Determine the (X, Y) coordinate at the center of the cell enclosing the given text.  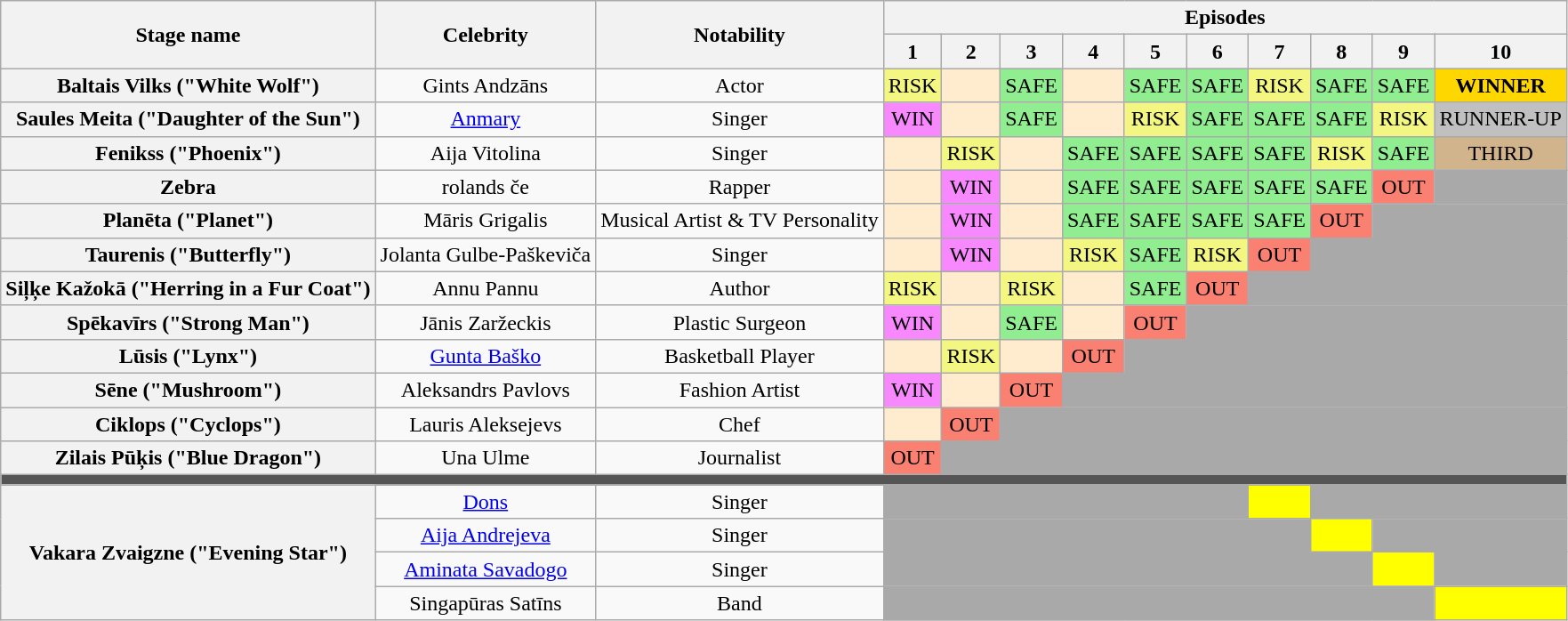
Rapper (740, 187)
4 (1093, 52)
Vakara Zvaigzne ("Evening Star") (189, 552)
Zebra (189, 187)
Band (740, 603)
Spēkavīrs ("Strong Man") (189, 322)
Sēne ("Mushroom") (189, 390)
Fenikss ("Phoenix") (189, 153)
Baltais Vilks ("White Wolf") (189, 85)
Annu Pannu (486, 288)
Aija Andrejeva (486, 536)
Chef (740, 424)
Aija Vitolina (486, 153)
9 (1403, 52)
3 (1032, 52)
Celebrity (486, 35)
8 (1341, 52)
Zilais Pūķis ("Blue Dragon") (189, 458)
Gints Andzāns (486, 85)
Lauris Aleksejevs (486, 424)
WINNER (1500, 85)
Notability (740, 35)
rolands če (486, 187)
RUNNER-UP (1500, 119)
Jolanta Gulbe-Paškeviča (486, 254)
Saules Meita ("Daughter of the Sun") (189, 119)
Episodes (1225, 18)
Dons (486, 502)
Actor (740, 85)
Stage name (189, 35)
2 (971, 52)
Aleksandrs Pavlovs (486, 390)
10 (1500, 52)
Taurenis ("Butterfly") (189, 254)
Una Ulme (486, 458)
Ciklops ("Cyclops") (189, 424)
Māris Grigalis (486, 221)
Musical Artist & TV Personality (740, 221)
Planēta ("Planet") (189, 221)
Author (740, 288)
Jānis Zaržeckis (486, 322)
Lūsis ("Lynx") (189, 356)
Aminata Savadogo (486, 569)
Siļķe Kažokā ("Herring in a Fur Coat") (189, 288)
7 (1280, 52)
6 (1218, 52)
Singapūras Satīns (486, 603)
Journalist (740, 458)
5 (1155, 52)
Anmary (486, 119)
1 (913, 52)
Plastic Surgeon (740, 322)
Fashion Artist (740, 390)
THIRD (1500, 153)
Gunta Baško (486, 356)
Basketball Player (740, 356)
